Provide the [X, Y] coordinate of the cell's center where the given text is located.  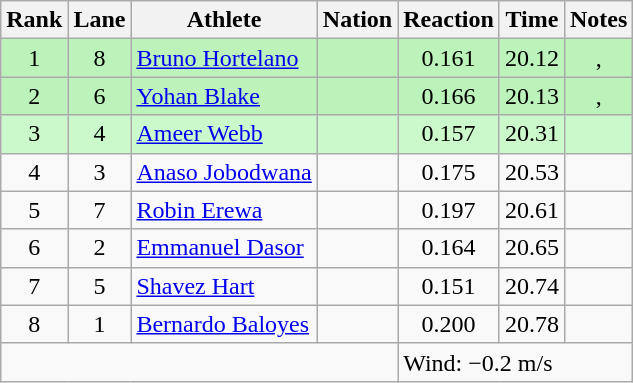
0.200 [449, 324]
0.175 [449, 172]
Ameer Webb [224, 134]
Time [532, 20]
Shavez Hart [224, 286]
0.157 [449, 134]
Bruno Hortelano [224, 58]
0.197 [449, 210]
20.53 [532, 172]
0.164 [449, 248]
Wind: −0.2 m/s [516, 362]
Lane [100, 20]
Nation [357, 20]
0.166 [449, 96]
Rank [34, 20]
Emmanuel Dasor [224, 248]
Athlete [224, 20]
Bernardo Baloyes [224, 324]
20.74 [532, 286]
Reaction [449, 20]
20.78 [532, 324]
20.65 [532, 248]
20.31 [532, 134]
20.12 [532, 58]
0.151 [449, 286]
20.61 [532, 210]
Anaso Jobodwana [224, 172]
Yohan Blake [224, 96]
Notes [598, 20]
0.161 [449, 58]
Robin Erewa [224, 210]
20.13 [532, 96]
